Return the (X, Y) coordinate for the center point of the cell that contains the specified text.  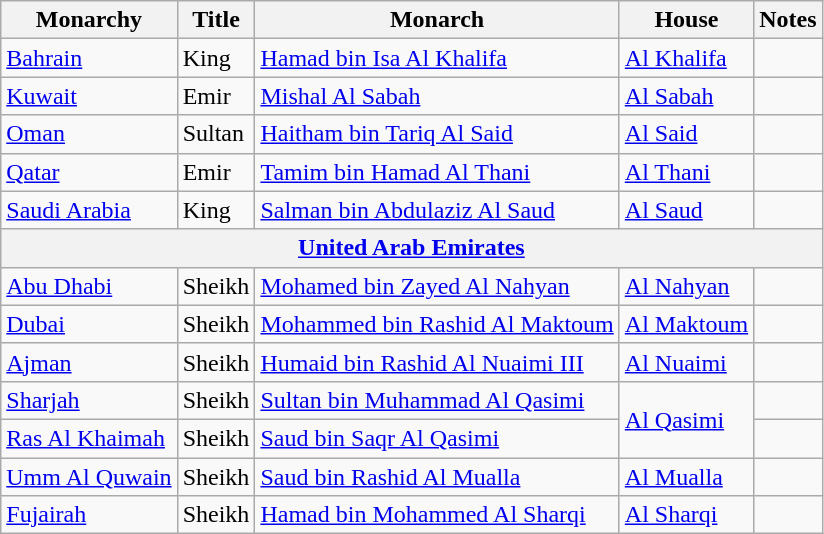
Haitham bin Tariq Al Said (437, 134)
Kuwait (89, 96)
Salman bin Abdulaziz Al Saud (437, 210)
Al Sabah (686, 96)
Al Khalifa (686, 58)
Fujairah (89, 515)
Hamad bin Mohammed Al Sharqi (437, 515)
Al Maktoum (686, 324)
Sultan bin Muhammad Al Qasimi (437, 400)
Saudi Arabia (89, 210)
Monarch (437, 20)
Hamad bin Isa Al Khalifa (437, 58)
United Arab Emirates (412, 248)
Saud bin Rashid Al Mualla (437, 477)
Al Qasimi (686, 419)
Ajman (89, 362)
Al Said (686, 134)
Title (216, 20)
Qatar (89, 172)
Al Nuaimi (686, 362)
Bahrain (89, 58)
Mishal Al Sabah (437, 96)
Monarchy (89, 20)
Al Mualla (686, 477)
Tamim bin Hamad Al Thani (437, 172)
Umm Al Quwain (89, 477)
House (686, 20)
Al Saud (686, 210)
Al Sharqi (686, 515)
Mohammed bin Rashid Al Maktoum (437, 324)
Mohamed bin Zayed Al Nahyan (437, 286)
Notes (788, 20)
Dubai (89, 324)
Humaid bin Rashid Al Nuaimi III (437, 362)
Saud bin Saqr Al Qasimi (437, 438)
Oman (89, 134)
Abu Dhabi (89, 286)
Al Nahyan (686, 286)
Sharjah (89, 400)
Al Thani (686, 172)
Sultan (216, 134)
Ras Al Khaimah (89, 438)
